Extract the (x, y) coordinate from the center of the cell holding the provided text.  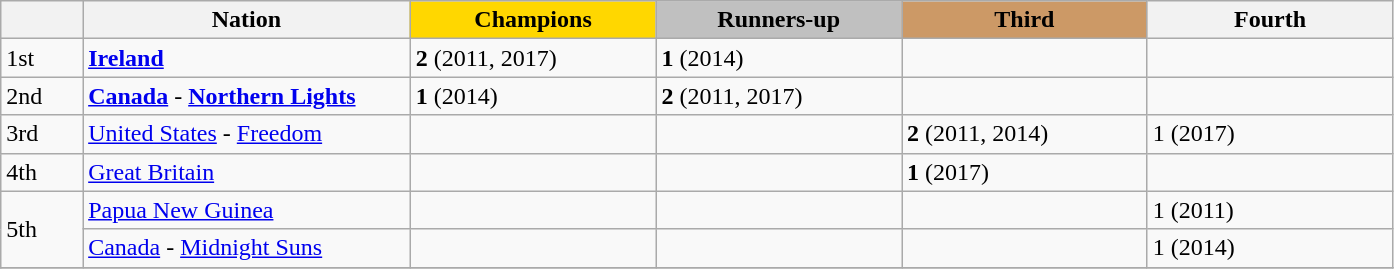
Fourth (1270, 20)
Canada - Northern Lights (247, 96)
Third (1025, 20)
Great Britain (247, 172)
3rd (42, 134)
2nd (42, 96)
Nation (247, 20)
Champions (533, 20)
Papua New Guinea (247, 210)
1 (2011) (1270, 210)
United States - Freedom (247, 134)
4th (42, 172)
Runners-up (779, 20)
1st (42, 58)
2 (2011, 2014) (1025, 134)
Canada - Midnight Suns (247, 248)
Ireland (247, 58)
5th (42, 229)
